Provide the [x, y] coordinate of the cell's center where the given text is located.  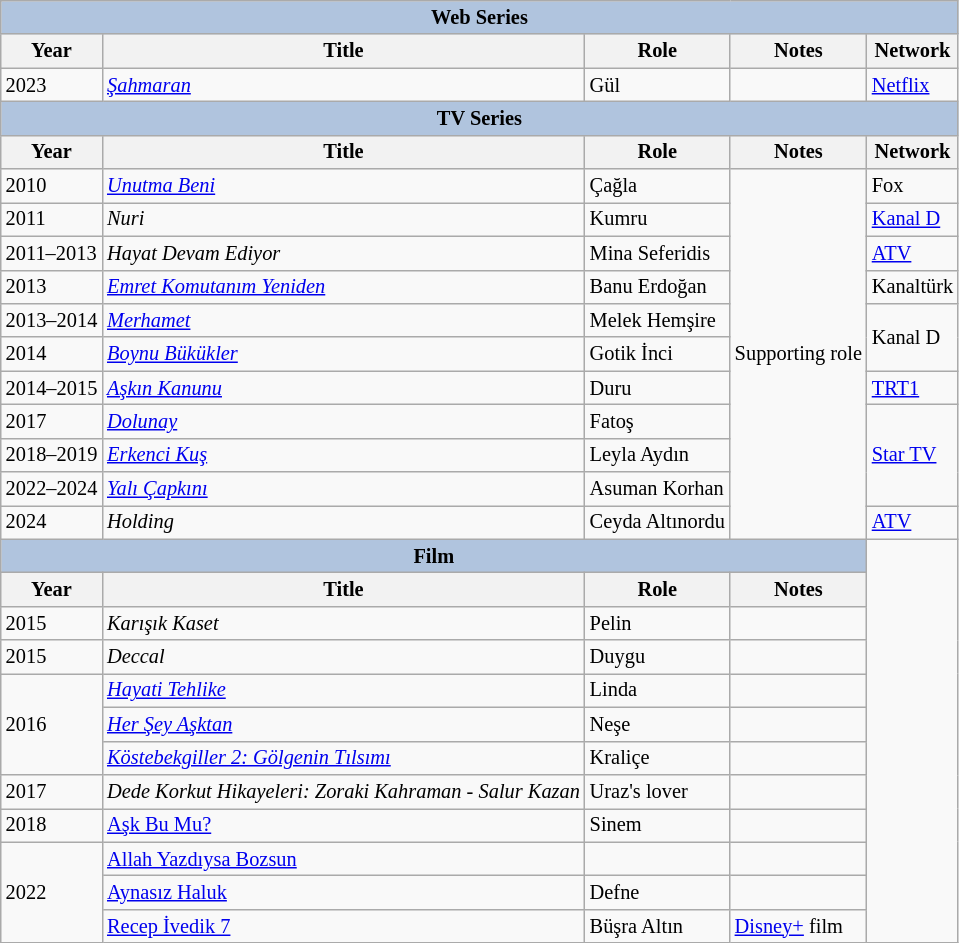
2011 [52, 219]
Defne [658, 892]
Aynasız Haluk [344, 892]
Duru [658, 388]
Dolunay [344, 421]
Duygu [658, 657]
2013–2014 [52, 320]
Leyla Aydın [658, 455]
Dede Korkut Hikayeleri: Zoraki Kahraman - Salur Kazan [344, 791]
Gül [658, 85]
2014 [52, 354]
Fox [912, 186]
Kraliçe [658, 758]
2023 [52, 85]
TV Series [480, 118]
Netflix [912, 85]
2018 [52, 825]
Neşe [658, 724]
Merhamet [344, 320]
Her Şey Aşktan [344, 724]
2014–2015 [52, 388]
2016 [52, 724]
Mina Seferidis [658, 253]
Büşra Altın [658, 926]
Kumru [658, 219]
Aşkın Kanunu [344, 388]
2022 [52, 892]
2024 [52, 522]
Banu Erdoğan [658, 287]
Supporting role [798, 354]
Unutma Beni [344, 186]
Çağla [658, 186]
Gotik İnci [658, 354]
Deccal [344, 657]
Köstebekgiller 2: Gölgenin Tılsımı [344, 758]
2022–2024 [52, 489]
Recep İvedik 7 [344, 926]
Uraz's lover [658, 791]
2010 [52, 186]
Film [434, 556]
2011–2013 [52, 253]
Star TV [912, 454]
Hayat Devam Ediyor [344, 253]
Kanaltürk [912, 287]
Web Series [480, 17]
Melek Hemşire [658, 320]
Disney+ film [798, 926]
Fatoş [658, 421]
TRT1 [912, 388]
2018–2019 [52, 455]
Allah Yazdıysa Bozsun [344, 859]
Şahmaran [344, 85]
Sinem [658, 825]
Pelin [658, 623]
Karışık Kaset [344, 623]
Yalı Çapkını [344, 489]
Ceyda Altınordu [658, 522]
Hayati Tehlike [344, 690]
Holding [344, 522]
Asuman Korhan [658, 489]
Nuri [344, 219]
Erkenci Kuş [344, 455]
Boynu Bükükler [344, 354]
Linda [658, 690]
Emret Komutanım Yeniden [344, 287]
2013 [52, 287]
Aşk Bu Mu? [344, 825]
